For the text-containing cell, return its midpoint in (X, Y) coordinate format. 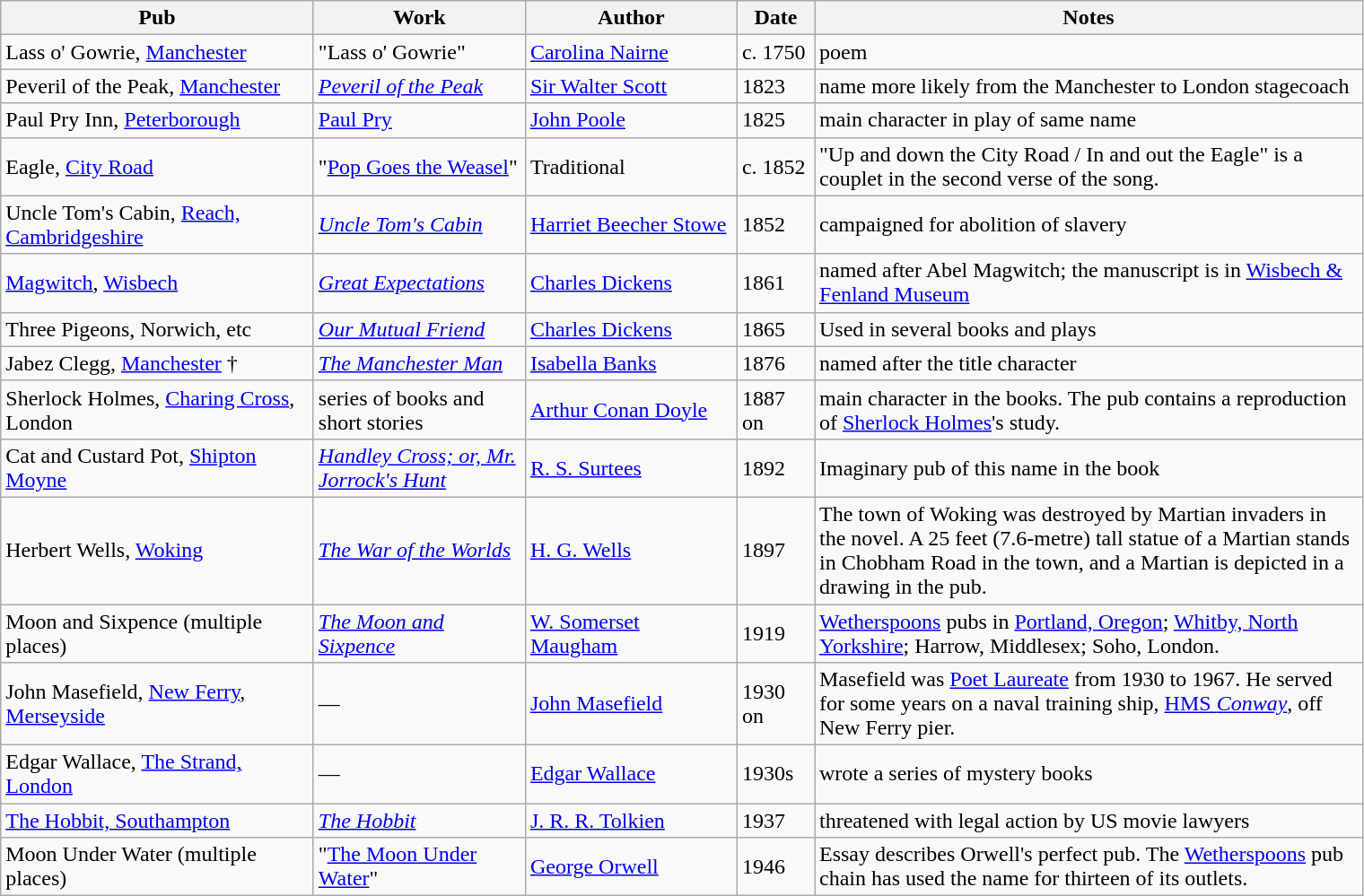
Herbert Wells, Woking (158, 551)
1823 (775, 86)
1861 (775, 283)
1930s (775, 775)
series of books and short stories (419, 409)
H. G. Wells (631, 551)
The Moon and Sixpence (419, 633)
Our Mutual Friend (419, 329)
J. R. R. Tolkien (631, 821)
named after the title character (1089, 363)
Handley Cross; or, Mr. Jorrock's Hunt (419, 468)
1852 (775, 224)
Three Pigeons, Norwich, etc (158, 329)
Harriet Beecher Stowe (631, 224)
Moon Under Water (multiple places) (158, 866)
c. 1852 (775, 167)
Sir Walter Scott (631, 86)
R. S. Surtees (631, 468)
Eagle, City Road (158, 167)
Magwitch, Wisbech (158, 283)
Author (631, 18)
Paul Pry (419, 120)
Arthur Conan Doyle (631, 409)
Traditional (631, 167)
wrote a series of mystery books (1089, 775)
named after Abel Magwitch; the manuscript is in Wisbech & Fenland Museum (1089, 283)
1897 (775, 551)
John Poole (631, 120)
Date (775, 18)
Peveril of the Peak, Manchester (158, 86)
1865 (775, 329)
name more likely from the Manchester to London stagecoach (1089, 86)
Notes (1089, 18)
Carolina Nairne (631, 52)
1919 (775, 633)
1937 (775, 821)
1892 (775, 468)
Great Expectations (419, 283)
The War of the Worlds (419, 551)
main character in play of same name (1089, 120)
1887 on (775, 409)
Lass o' Gowrie, Manchester (158, 52)
Work (419, 18)
Uncle Tom's Cabin (419, 224)
1946 (775, 866)
Sherlock Holmes, Charing Cross, London (158, 409)
Uncle Tom's Cabin, Reach, Cambridgeshire (158, 224)
John Masefield, New Ferry, Merseyside (158, 704)
Moon and Sixpence (multiple places) (158, 633)
John Masefield (631, 704)
threatened with legal action by US movie lawyers (1089, 821)
main character in the books. The pub contains a reproduction of Sherlock Holmes's study. (1089, 409)
Edgar Wallace, The Strand, London (158, 775)
"Up and down the City Road / In and out the Eagle" is a couplet in the second verse of the song. (1089, 167)
1876 (775, 363)
c. 1750 (775, 52)
George Orwell (631, 866)
Essay describes Orwell's perfect pub. The Wetherspoons pub chain has used the name for thirteen of its outlets. (1089, 866)
The Hobbit, Southampton (158, 821)
"Pop Goes the Weasel" (419, 167)
Imaginary pub of this name in the book (1089, 468)
"The Moon Under Water" (419, 866)
Cat and Custard Pot, Shipton Moyne (158, 468)
The Hobbit (419, 821)
Used in several books and plays (1089, 329)
Pub (158, 18)
poem (1089, 52)
"Lass o' Gowrie" (419, 52)
Edgar Wallace (631, 775)
1930 on (775, 704)
campaigned for abolition of slavery (1089, 224)
Peveril of the Peak (419, 86)
Wetherspoons pubs in Portland, Oregon; Whitby, North Yorkshire; Harrow, Middlesex; Soho, London. (1089, 633)
1825 (775, 120)
Jabez Clegg, Manchester † (158, 363)
W. Somerset Maugham (631, 633)
Masefield was Poet Laureate from 1930 to 1967. He served for some years on a naval training ship, HMS Conway, off New Ferry pier. (1089, 704)
Isabella Banks (631, 363)
Paul Pry Inn, Peterborough (158, 120)
The Manchester Man (419, 363)
